Scan for the cell matching the given text and deliver its [x, y] coordinate at center. 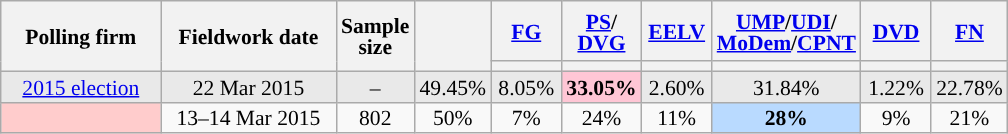
Samplesize [375, 36]
28% [786, 118]
1.22% [896, 86]
13–14 Mar 2015 [248, 118]
2015 election [81, 86]
21% [970, 118]
Polling firm [81, 36]
33.05% [601, 86]
22.78% [970, 86]
Fieldwork date [248, 36]
49.45% [452, 86]
22 Mar 2015 [248, 86]
7% [526, 118]
24% [601, 118]
– [375, 86]
9% [896, 118]
DVD [896, 31]
FG [526, 31]
EELV [677, 31]
2.60% [677, 86]
FN [970, 31]
11% [677, 118]
UMP/UDI/MoDem/CPNT [786, 31]
50% [452, 118]
PS/DVG [601, 31]
31.84% [786, 86]
802 [375, 118]
8.05% [526, 86]
